Identify which cell holds the provided text, then report its [x, y] central coordinate. 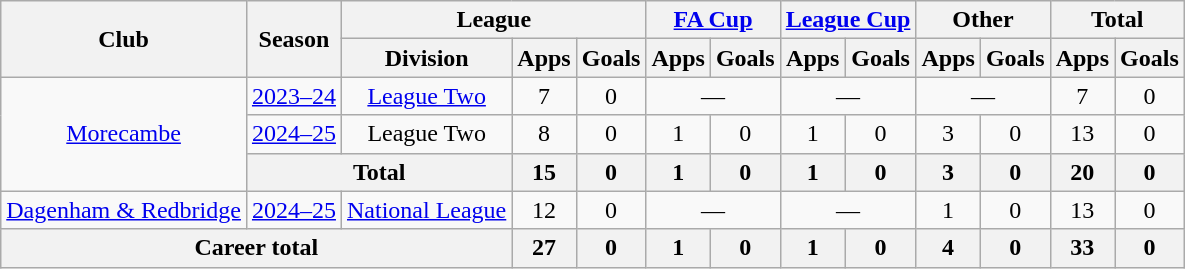
Club [124, 39]
League Cup [848, 20]
League [493, 20]
2023–24 [294, 96]
12 [544, 210]
4 [948, 248]
FA Cup [713, 20]
Career total [256, 248]
Season [294, 39]
Division [426, 58]
20 [1082, 172]
National League [426, 210]
27 [544, 248]
8 [544, 134]
33 [1082, 248]
Other [983, 20]
Morecambe [124, 134]
15 [544, 172]
Dagenham & Redbridge [124, 210]
